For the text-containing cell, return its midpoint in (X, Y) coordinate format. 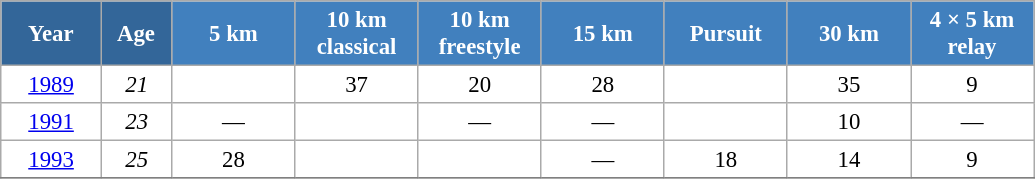
10 km classical (356, 34)
30 km (848, 34)
37 (356, 85)
1991 (52, 122)
15 km (602, 34)
35 (848, 85)
Pursuit (726, 34)
Age (136, 34)
23 (136, 122)
5 km (234, 34)
1989 (52, 85)
20 (480, 85)
18 (726, 160)
21 (136, 85)
14 (848, 160)
Year (52, 34)
10 km freestyle (480, 34)
4 × 5 km relay (972, 34)
25 (136, 160)
1993 (52, 160)
10 (848, 122)
